Capture the cell that displays the provided text and extract its (X, Y) central coordinate. 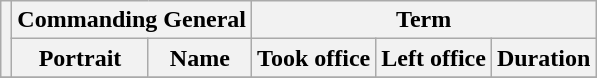
Took office (314, 58)
Left office (434, 58)
Portrait (80, 58)
Duration (543, 58)
Term (424, 20)
Name (200, 58)
Commanding General (132, 20)
